Pinpoint the cell where the given text exists, returning its (X, Y) midpoint coordinate. 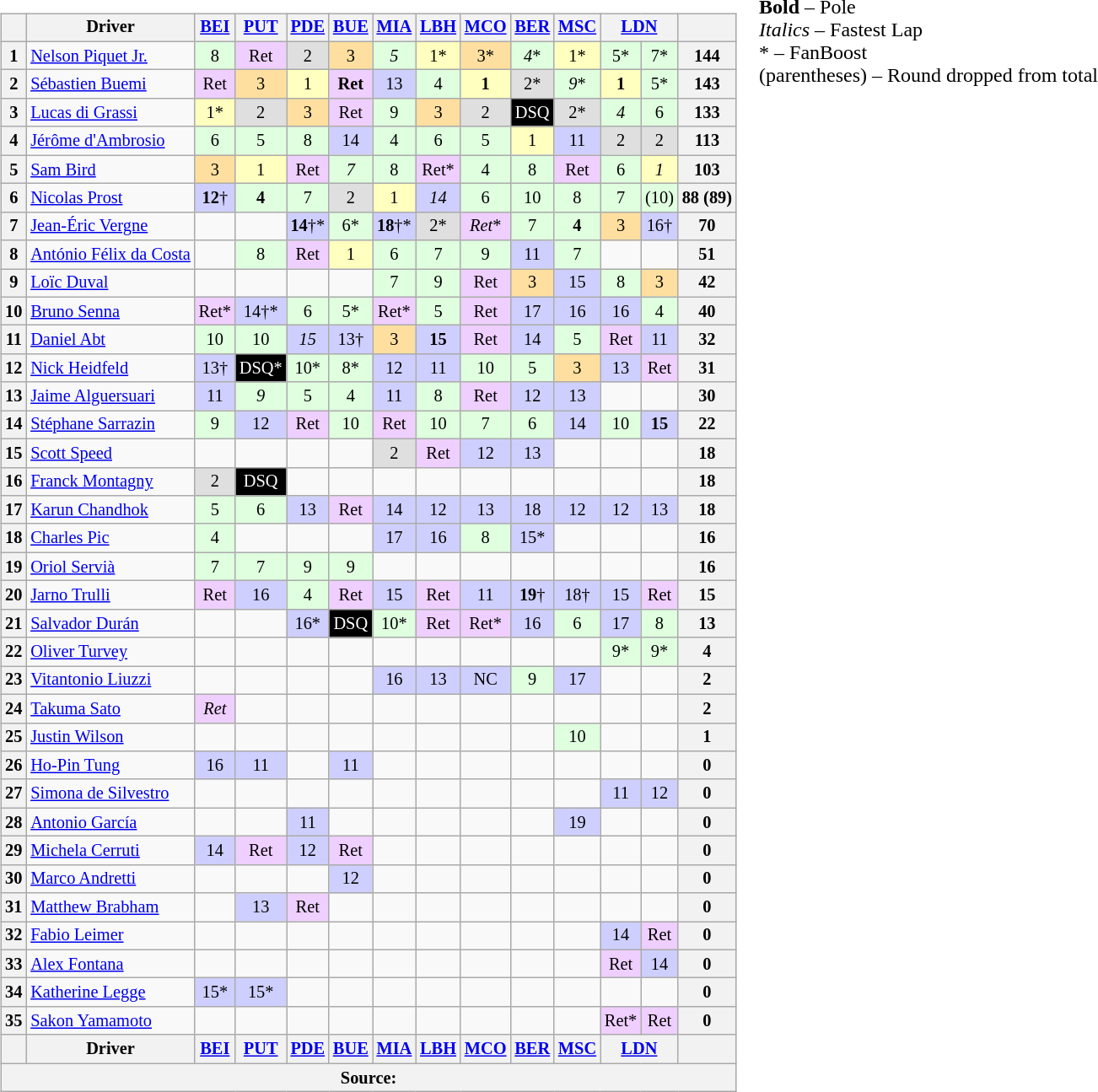
Karun Chandhok (110, 510)
Michela Cerruti (110, 851)
NC (486, 680)
18†* (395, 226)
133 (707, 113)
Jean-Éric Vergne (110, 226)
Bruno Senna (110, 311)
Sam Bird (110, 169)
143 (707, 84)
3* (486, 56)
26 (13, 766)
51 (707, 255)
Charles Pic (110, 538)
Vitantonio Liuzzi (110, 680)
29 (13, 851)
Franck Montagny (110, 481)
Jarno Trulli (110, 595)
70 (707, 226)
Matthew Brabham (110, 907)
12† (215, 198)
21 (13, 623)
Antonio García (110, 822)
40 (707, 311)
Jérôme d'Ambrosio (110, 141)
16† (659, 226)
(10) (659, 198)
33 (13, 964)
19† (532, 595)
88 (89) (707, 198)
Nelson Piquet Jr. (110, 56)
DSQ* (261, 368)
Simona de Silvestro (110, 793)
Justin Wilson (110, 737)
Stéphane Sarrazin (110, 425)
Ho-Pin Tung (110, 766)
Oliver Turvey (110, 652)
4* (532, 56)
Marco Andretti (110, 879)
144 (707, 56)
103 (707, 169)
18† (577, 595)
Lucas di Grassi (110, 113)
Salvador Durán (110, 623)
35 (13, 1021)
Fabio Leimer (110, 936)
34 (13, 992)
25 (13, 737)
42 (707, 283)
7* (659, 56)
Jaime Alguersuari (110, 396)
20 (13, 595)
23 (13, 680)
Takuma Sato (110, 708)
Sébastien Buemi (110, 84)
27 (13, 793)
António Félix da Costa (110, 255)
Oriol Servià (110, 567)
6* (351, 226)
8* (351, 368)
Sakon Yamamoto (110, 1021)
Scott Speed (110, 453)
Source: (369, 1078)
113 (707, 141)
Alex Fontana (110, 964)
Loïc Duval (110, 283)
Katherine Legge (110, 992)
28 (13, 822)
Nick Heidfeld (110, 368)
Nicolas Prost (110, 198)
16* (308, 623)
24 (13, 708)
Daniel Abt (110, 340)
